Capture the cell that displays the provided text and extract its [x, y] central coordinate. 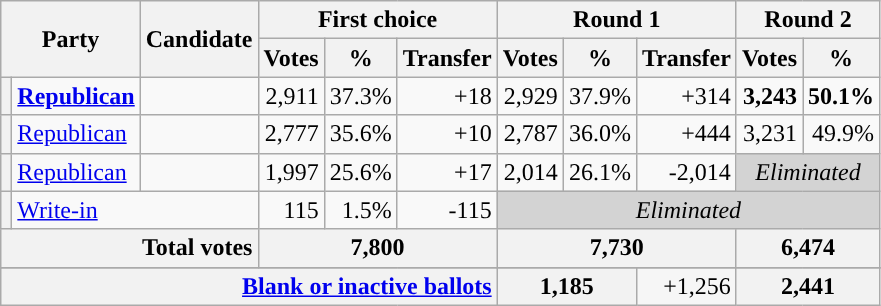
36.0% [600, 134]
Write-in [135, 210]
2,787 [530, 134]
+10 [447, 134]
-2,014 [686, 172]
1,185 [566, 286]
2,014 [530, 172]
+444 [686, 134]
+314 [686, 96]
Round 2 [808, 20]
115 [291, 210]
2,929 [530, 96]
3,231 [769, 134]
37.3% [360, 96]
Blank or inactive ballots [249, 286]
3,243 [769, 96]
First choice [378, 20]
49.9% [842, 134]
7,730 [616, 248]
37.9% [600, 96]
Total votes [130, 248]
26.1% [600, 172]
25.6% [360, 172]
Candidate [199, 39]
7,800 [378, 248]
2,441 [808, 286]
Party [71, 39]
2,777 [291, 134]
+1,256 [686, 286]
+17 [447, 172]
+18 [447, 96]
2,911 [291, 96]
-115 [447, 210]
Round 1 [616, 20]
1,997 [291, 172]
1.5% [360, 210]
50.1% [842, 96]
35.6% [360, 134]
6,474 [808, 248]
